For the text-containing cell, return its midpoint in [X, Y] coordinate format. 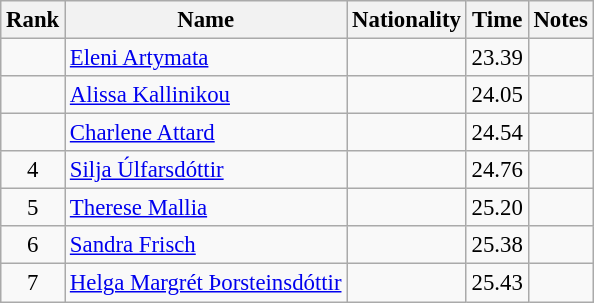
25.20 [497, 208]
24.54 [497, 133]
25.38 [497, 245]
24.05 [497, 95]
Rank [33, 20]
Helga Margrét Þorsteinsdóttir [206, 283]
5 [33, 208]
Charlene Attard [206, 133]
Eleni Artymata [206, 58]
Time [497, 20]
4 [33, 170]
Sandra Frisch [206, 245]
7 [33, 283]
Name [206, 20]
Notes [560, 20]
24.76 [497, 170]
Nationality [406, 20]
25.43 [497, 283]
6 [33, 245]
23.39 [497, 58]
Alissa Kallinikou [206, 95]
Silja Úlfarsdóttir [206, 170]
Therese Mallia [206, 208]
